Scan for the cell matching the given text and deliver its (X, Y) coordinate at center. 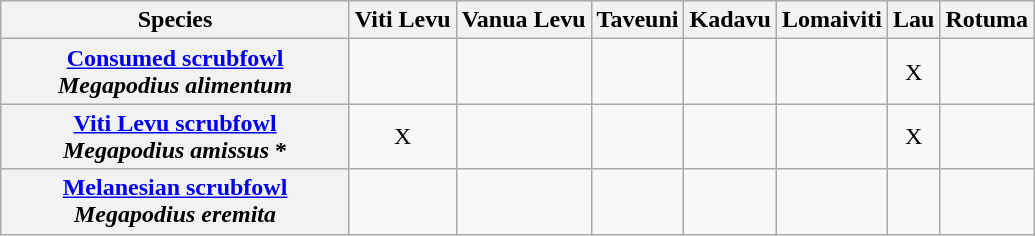
Rotuma (987, 20)
Viti Levu scrubfowlMegapodius amissus * (176, 136)
Species (176, 20)
Consumed scrubfowlMegapodius alimentum (176, 72)
Lau (913, 20)
Taveuni (638, 20)
Kadavu (730, 20)
Melanesian scrubfowlMegapodius eremita (176, 202)
Vanua Levu (524, 20)
Viti Levu (402, 20)
Lomaiviti (832, 20)
